Capture the cell that displays the provided text and extract its [X, Y] central coordinate. 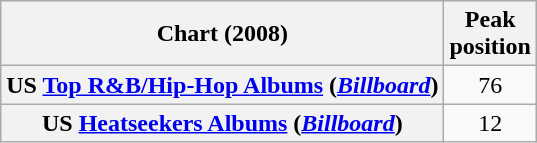
76 [490, 85]
Peakposition [490, 34]
US Top R&B/Hip-Hop Albums (Billboard) [222, 85]
Chart (2008) [222, 34]
12 [490, 123]
US Heatseekers Albums (Billboard) [222, 123]
